Provide the (x, y) coordinate of the cell's center where the given text is located.  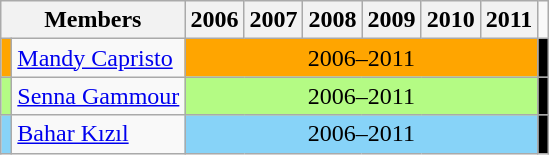
2011 (509, 20)
2009 (392, 20)
Bahar Kızıl (98, 134)
Senna Gammour (98, 96)
2008 (332, 20)
2007 (274, 20)
Members (93, 20)
2010 (450, 20)
Mandy Capristo (98, 58)
2006 (214, 20)
